Determine the [X, Y] coordinate at the center of the cell enclosing the given text.  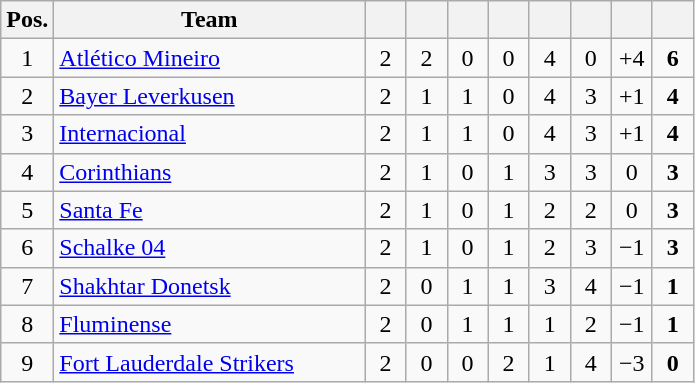
Bayer Leverkusen [210, 96]
Pos. [28, 20]
Schalke 04 [210, 248]
Fort Lauderdale Strikers [210, 362]
Shakhtar Donetsk [210, 286]
Atlético Mineiro [210, 58]
Corinthians [210, 172]
Fluminense [210, 324]
5 [28, 210]
Team [210, 20]
−3 [632, 362]
7 [28, 286]
+4 [632, 58]
Internacional [210, 134]
8 [28, 324]
9 [28, 362]
Santa Fe [210, 210]
